Pinpoint the cell where the given text exists, returning its (x, y) midpoint coordinate. 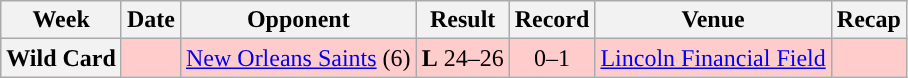
L 24–26 (462, 58)
Record (552, 20)
0–1 (552, 58)
Result (462, 20)
Venue (713, 20)
Week (62, 20)
Date (150, 20)
New Orleans Saints (6) (298, 58)
Lincoln Financial Field (713, 58)
Recap (868, 20)
Wild Card (62, 58)
Opponent (298, 20)
